Detect which cell encompasses the target text, then output its [x, y] center coordinate. 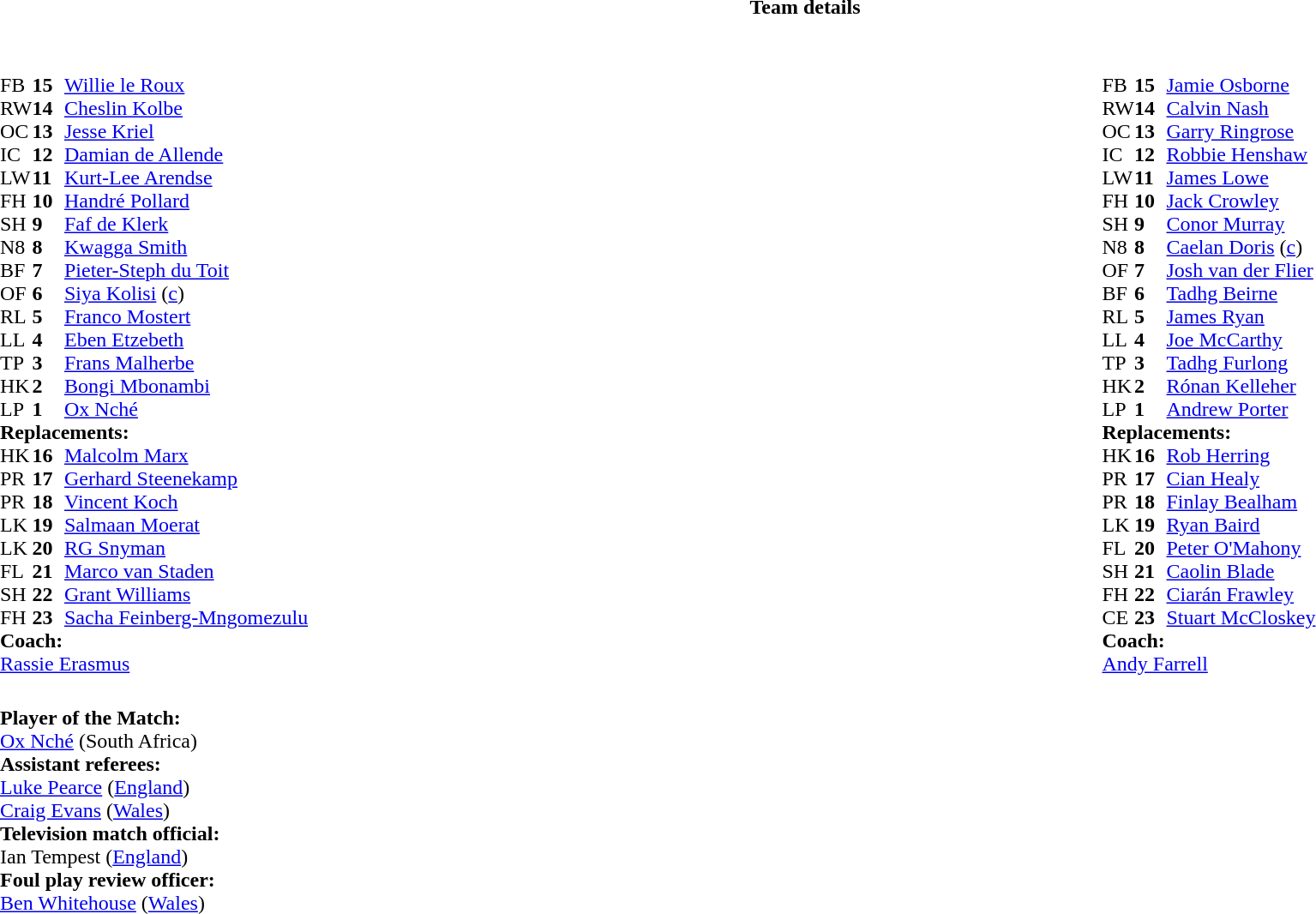
Jack Crowley [1241, 201]
CE [1119, 617]
Stuart McCloskey [1241, 617]
RG Snyman [186, 549]
James Ryan [1241, 317]
Ox Nché [186, 410]
Handré Pollard [186, 201]
Frans Malherbe [186, 364]
Faf de Klerk [186, 225]
Robbie Henshaw [1241, 154]
James Lowe [1241, 178]
Eben Etzebeth [186, 340]
Siya Kolisi (c) [186, 293]
Malcolm Marx [186, 456]
Cheslin Kolbe [186, 108]
Rassie Erasmus [154, 664]
Marco van Staden [186, 571]
Josh van der Flier [1241, 271]
Joe McCarthy [1241, 340]
Bongi Mbonambi [186, 386]
Kurt-Lee Arendse [186, 178]
Peter O'Mahony [1241, 549]
Sacha Feinberg-Mngomezulu [186, 617]
Gerhard Steenekamp [186, 478]
Garry Ringrose [1241, 132]
Tadhg Beirne [1241, 293]
Rónan Kelleher [1241, 386]
Salmaan Moerat [186, 525]
Jamie Osborne [1241, 86]
Andrew Porter [1241, 410]
Finlay Bealham [1241, 502]
Pieter-Steph du Toit [186, 271]
Ciarán Frawley [1241, 595]
Jesse Kriel [186, 132]
Calvin Nash [1241, 108]
Conor Murray [1241, 225]
Kwagga Smith [186, 247]
Caolin Blade [1241, 571]
Cian Healy [1241, 478]
Franco Mostert [186, 317]
Tadhg Furlong [1241, 364]
Willie le Roux [186, 86]
Caelan Doris (c) [1241, 247]
Grant Williams [186, 595]
Vincent Koch [186, 502]
Ryan Baird [1241, 525]
Andy Farrell [1209, 664]
Damian de Allende [186, 154]
Rob Herring [1241, 456]
